Detect which cell encompasses the target text, then output its (x, y) center coordinate. 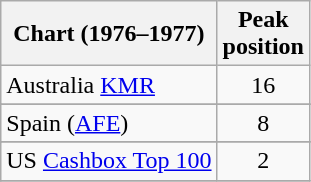
Spain (AFE) (109, 123)
8 (263, 123)
2 (263, 161)
Chart (1976–1977) (109, 34)
16 (263, 85)
US Cashbox Top 100 (109, 161)
Peakposition (263, 34)
Australia KMR (109, 85)
